Return the (X, Y) coordinate for the center point of the cell that contains the specified text.  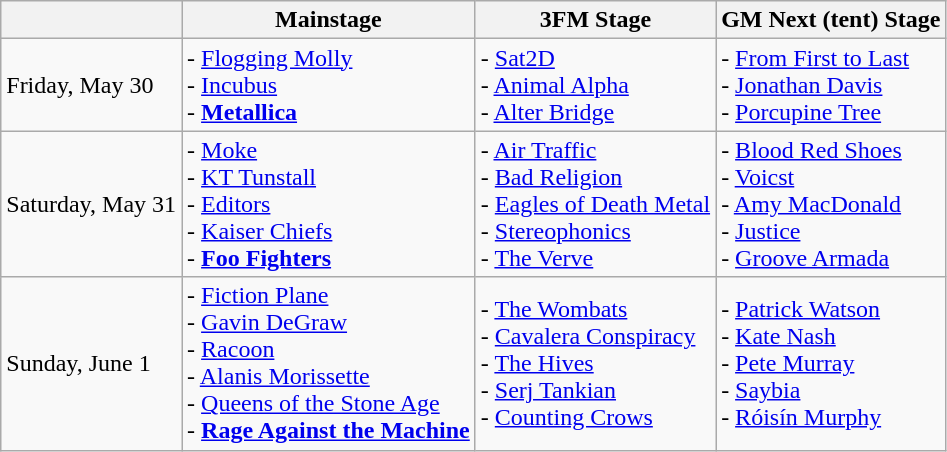
- Moke- KT Tunstall- Editors- Kaiser Chiefs- Foo Fighters (329, 204)
- Fiction Plane- Gavin DeGraw- Racoon- Alanis Morissette- Queens of the Stone Age- Rage Against the Machine (329, 364)
- Sat2D- Animal Alpha - Alter Bridge (595, 85)
Saturday, May 31 (92, 204)
Friday, May 30 (92, 85)
GM Next (tent) Stage (831, 20)
- Air Traffic- Bad Religion- Eagles of Death Metal - Stereophonics- The Verve (595, 204)
Mainstage (329, 20)
- Patrick Watson- Kate Nash- Pete Murray- Saybia- Róisín Murphy (831, 364)
- The Wombats- Cavalera Conspiracy- The Hives- Serj Tankian- Counting Crows (595, 364)
- Blood Red Shoes- Voicst- Amy MacDonald- Justice- Groove Armada (831, 204)
- Flogging Molly- Incubus- Metallica (329, 85)
3FM Stage (595, 20)
- From First to Last- Jonathan Davis- Porcupine Tree (831, 85)
Sunday, June 1 (92, 364)
